Detect which cell encompasses the target text, then output its [x, y] center coordinate. 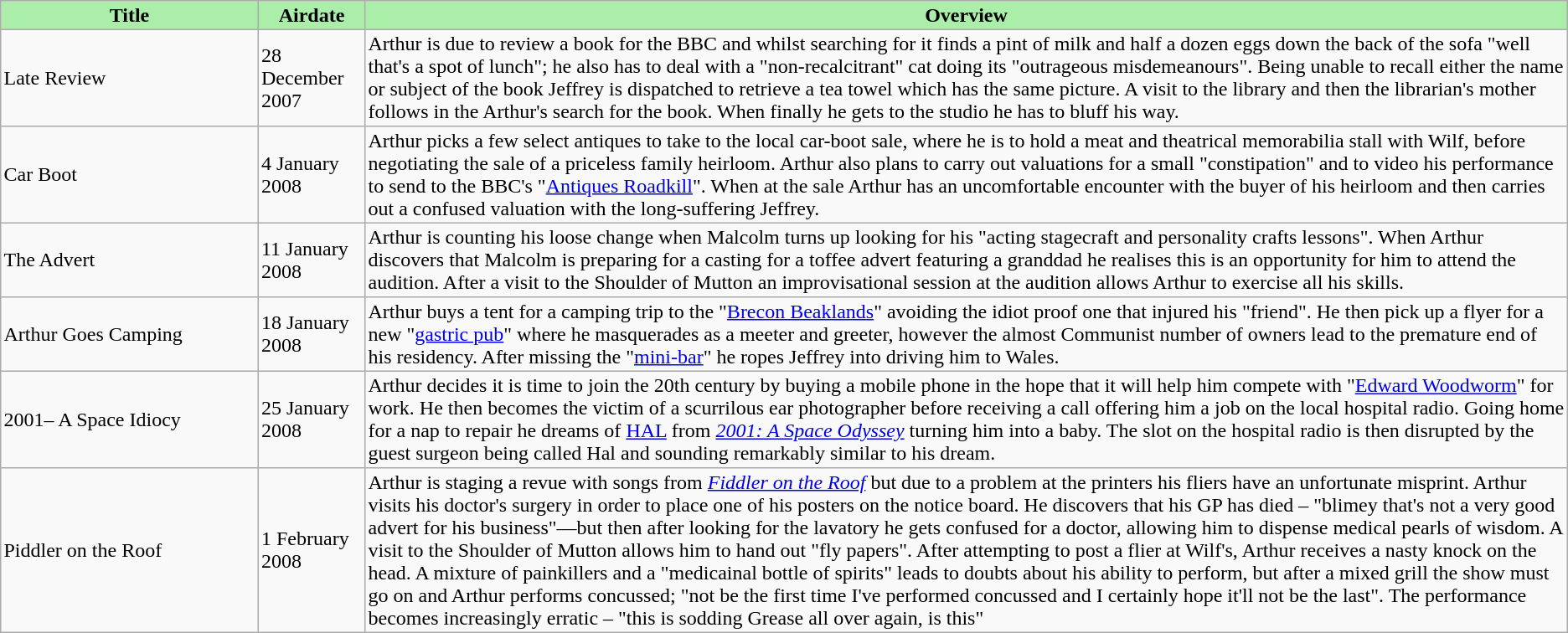
1 February 2008 [312, 550]
25 January 2008 [312, 419]
The Advert [130, 260]
Airdate [312, 15]
Arthur Goes Camping [130, 334]
18 January 2008 [312, 334]
Car Boot [130, 175]
Piddler on the Roof [130, 550]
2001– A Space Idiocy [130, 419]
Title [130, 15]
4 January 2008 [312, 175]
28 December 2007 [312, 78]
Overview [967, 15]
11 January 2008 [312, 260]
Late Review [130, 78]
